Extract the (x, y) coordinate from the center of the cell holding the provided text.  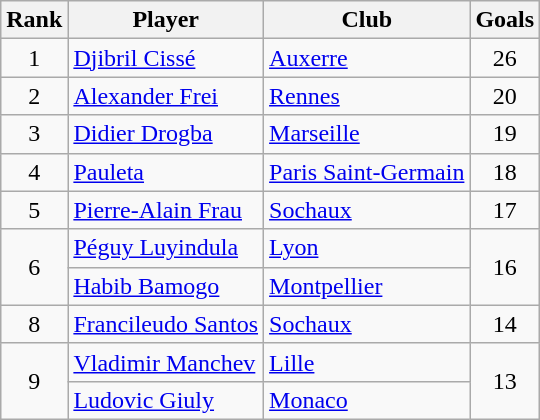
Marseille (367, 134)
Pauleta (166, 172)
Pierre-Alain Frau (166, 210)
8 (34, 324)
Alexander Frei (166, 96)
Lyon (367, 248)
Péguy Luyindula (166, 248)
Goals (505, 20)
3 (34, 134)
20 (505, 96)
Rennes (367, 96)
Montpellier (367, 286)
Habib Bamogo (166, 286)
5 (34, 210)
19 (505, 134)
14 (505, 324)
18 (505, 172)
1 (34, 58)
6 (34, 267)
13 (505, 381)
Francileudo Santos (166, 324)
Ludovic Giuly (166, 400)
Auxerre (367, 58)
Club (367, 20)
Paris Saint-Germain (367, 172)
Didier Drogba (166, 134)
26 (505, 58)
Rank (34, 20)
Lille (367, 362)
2 (34, 96)
16 (505, 267)
Player (166, 20)
4 (34, 172)
Monaco (367, 400)
17 (505, 210)
Djibril Cissé (166, 58)
9 (34, 381)
Vladimir Manchev (166, 362)
